Detect which cell encompasses the target text, then output its [X, Y] center coordinate. 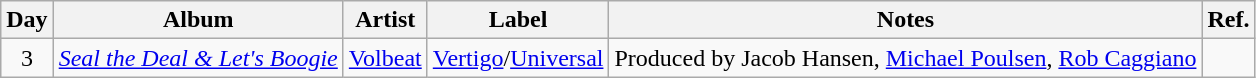
Artist [385, 20]
Vertigo/Universal [518, 58]
Seal the Deal & Let's Boogie [198, 58]
Ref. [1228, 20]
Album [198, 20]
Day [27, 20]
3 [27, 58]
Label [518, 20]
Volbeat [385, 58]
Notes [906, 20]
Produced by Jacob Hansen, Michael Poulsen, Rob Caggiano [906, 58]
